Provide the [X, Y] coordinate of the cell's center where the given text is located.  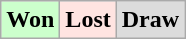
Won [30, 20]
Lost [88, 20]
Draw [150, 20]
